Determine the [X, Y] coordinate at the center of the cell enclosing the given text.  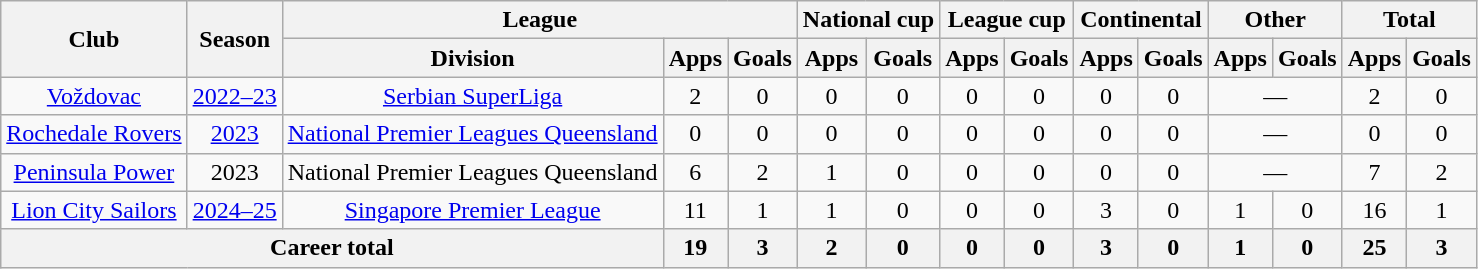
National cup [868, 20]
Division [472, 58]
11 [695, 210]
Total [1409, 20]
Continental [1141, 20]
2022–23 [234, 96]
Voždovac [94, 96]
Other [1275, 20]
Club [94, 39]
7 [1374, 172]
Lion City Sailors [94, 210]
Season [234, 39]
25 [1374, 248]
6 [695, 172]
Peninsula Power [94, 172]
2024–25 [234, 210]
Rochedale Rovers [94, 134]
Serbian SuperLiga [472, 96]
16 [1374, 210]
Career total [332, 248]
Singapore Premier League [472, 210]
League [540, 20]
League cup [1007, 20]
19 [695, 248]
